From the cell containing the given text, extract its center point as (x, y) coordinate. 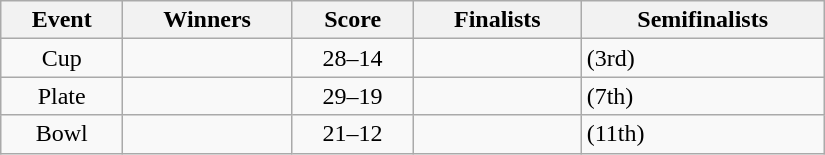
Winners (208, 20)
29–19 (353, 96)
Cup (62, 58)
28–14 (353, 58)
21–12 (353, 134)
Score (353, 20)
(3rd) (702, 58)
Finalists (498, 20)
(7th) (702, 96)
Event (62, 20)
Semifinalists (702, 20)
Plate (62, 96)
(11th) (702, 134)
Bowl (62, 134)
